Output the [x, y] coordinate of the center of the cell containing the given text.  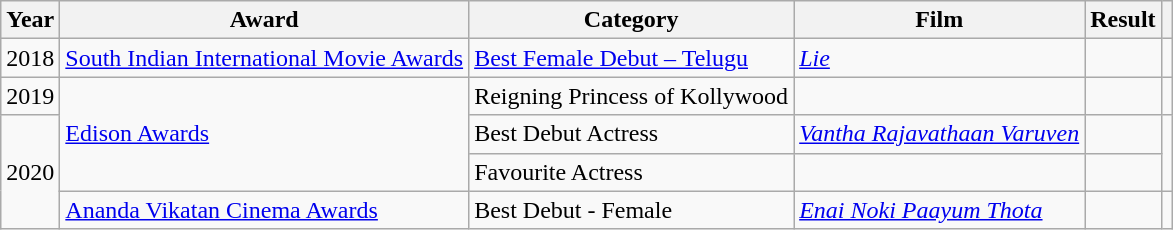
Film [940, 20]
Category [632, 20]
South Indian International Movie Awards [264, 58]
Result [1123, 20]
Award [264, 20]
Best Female Debut – Telugu [632, 58]
Vantha Rajavathaan Varuven [940, 134]
Edison Awards [264, 134]
Favourite Actress [632, 172]
Year [30, 20]
Lie [940, 58]
2020 [30, 172]
2019 [30, 96]
Reigning Princess of Kollywood [632, 96]
Ananda Vikatan Cinema Awards [264, 210]
Best Debut - Female [632, 210]
Enai Noki Paayum Thota [940, 210]
2018 [30, 58]
Best Debut Actress [632, 134]
